Provide the [X, Y] coordinate of the cell's center where the given text is located.  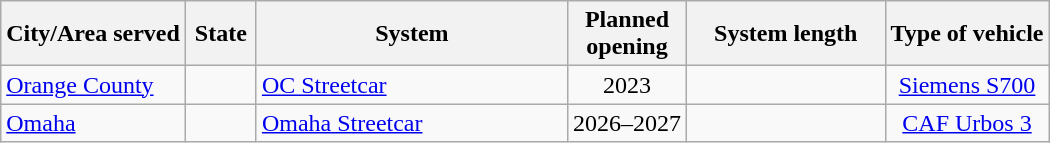
Omaha Streetcar [412, 123]
City/Area served [94, 34]
Plannedopening [626, 34]
2026–2027 [626, 123]
State [220, 34]
Type of vehicle [967, 34]
CAF Urbos 3 [967, 123]
2023 [626, 85]
Omaha [94, 123]
OC Streetcar [412, 85]
Siemens S700 [967, 85]
System [412, 34]
System length [786, 34]
Orange County [94, 85]
